Search for the cell housing the specified text and yield its [X, Y] center coordinate. 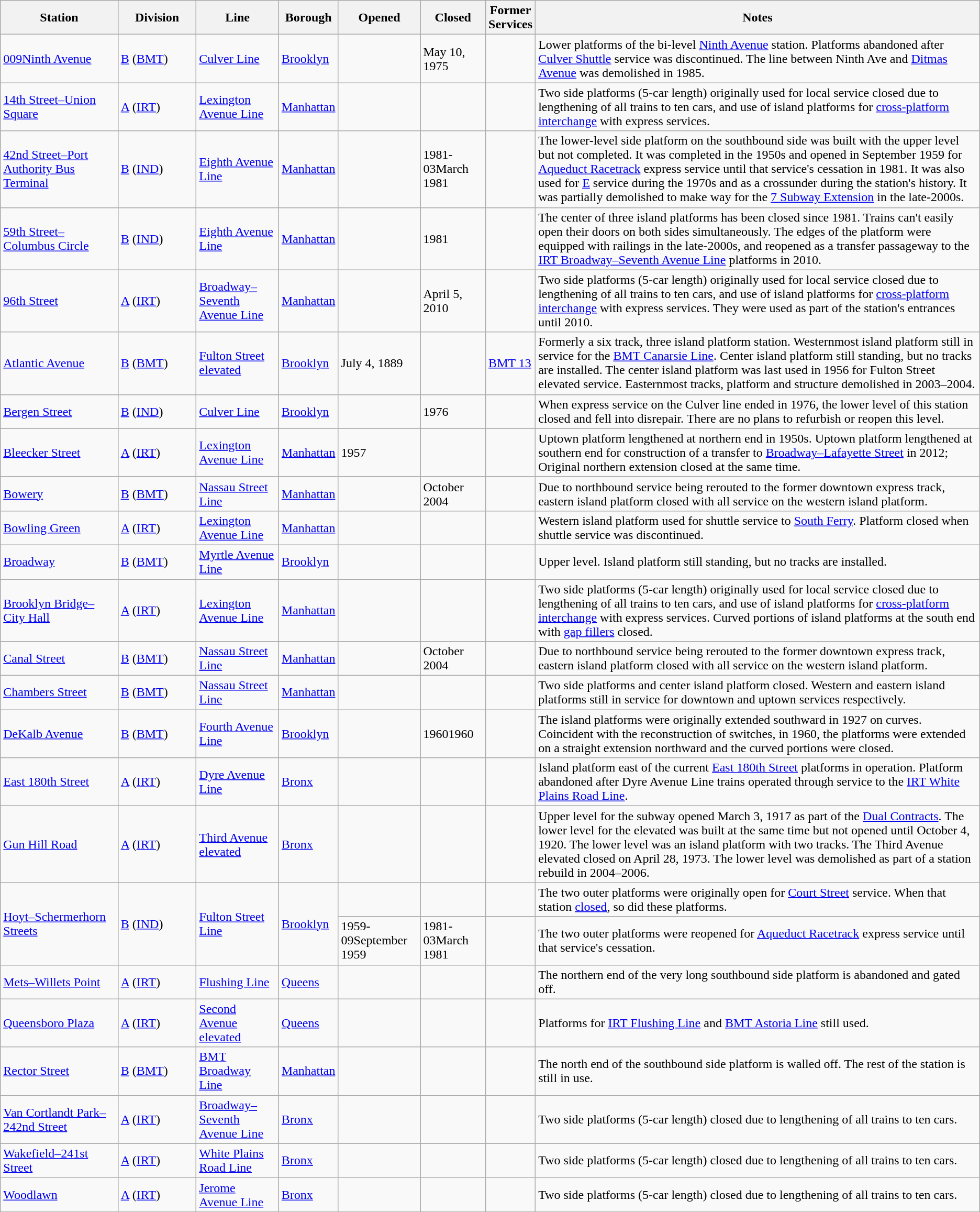
Canal Street [59, 659]
The two outer platforms were originally open for Court Street service. When that station closed, so did these platforms. [758, 900]
Brooklyn Bridge–City Hall [59, 611]
Bleecker Street [59, 453]
96th Street [59, 301]
DeKalb Avenue [59, 734]
42nd Street–Port Authority Bus Terminal [59, 169]
1976 [453, 412]
May 10, 1975 [453, 59]
FormerServices [511, 18]
Bergen Street [59, 412]
Dyre Avenue Line [238, 782]
Division [157, 18]
Fourth Avenue Line [238, 734]
Western island platform used for shuttle service to South Ferry. Platform closed when shuttle service was discontinued. [758, 528]
1981 [453, 239]
Opened [379, 18]
The northern end of the very long southbound side platform is abandoned and gated off. [758, 982]
Closed [453, 18]
The north end of the southbound side platform is walled off. The rest of the station is still in use. [758, 1071]
14th Street–Union Square [59, 107]
Gun Hill Road [59, 844]
Bowery [59, 493]
59th Street–Columbus Circle [59, 239]
Myrtle Avenue Line [238, 561]
1957 [379, 453]
Upper level. Island platform still standing, but no tracks are installed. [758, 561]
Chambers Street [59, 692]
Borough [308, 18]
Broadway [59, 561]
April 5, 2010 [453, 301]
Mets–Willets Point [59, 982]
Jerome Avenue Line [238, 1194]
The two outer platforms were reopened for Aqueduct Racetrack express service until that service's cessation. [758, 941]
Queensboro Plaza [59, 1023]
Rector Street [59, 1071]
Hoyt–Schermerhorn Streets [59, 924]
East 180th Street [59, 782]
Atlantic Avenue [59, 363]
Woodlawn [59, 1194]
19601960 [453, 734]
Fulton Street Line [238, 924]
Line [238, 18]
BMT Broadway Line [238, 1071]
Van Cortlandt Park–242nd Street [59, 1119]
Third Avenue elevated [238, 844]
Fulton Street elevated [238, 363]
Bowling Green [59, 528]
White Plains Road Line [238, 1161]
BMT 13 [511, 363]
1959-09September 1959 [379, 941]
July 4, 1889 [379, 363]
Second Avenue elevated [238, 1023]
Wakefield–241st Street [59, 1161]
Station [59, 18]
Platforms for IRT Flushing Line and BMT Astoria Line still used. [758, 1023]
Flushing Line [238, 982]
009Ninth Avenue [59, 59]
Notes [758, 18]
